Find where the given text appears and provide that cell's center as [x, y] coordinate. 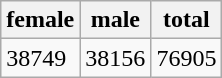
38156 [116, 58]
total [186, 20]
male [116, 20]
female [40, 20]
76905 [186, 58]
38749 [40, 58]
